Scan for the cell matching the given text and deliver its [x, y] coordinate at center. 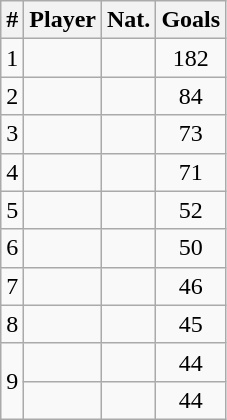
1 [12, 58]
# [12, 20]
2 [12, 96]
50 [191, 248]
6 [12, 248]
71 [191, 172]
3 [12, 134]
84 [191, 96]
73 [191, 134]
7 [12, 286]
5 [12, 210]
8 [12, 324]
9 [12, 381]
45 [191, 324]
Player [63, 20]
Goals [191, 20]
182 [191, 58]
52 [191, 210]
46 [191, 286]
4 [12, 172]
Nat. [129, 20]
